Find where the given text appears and provide that cell's center as (X, Y) coordinate. 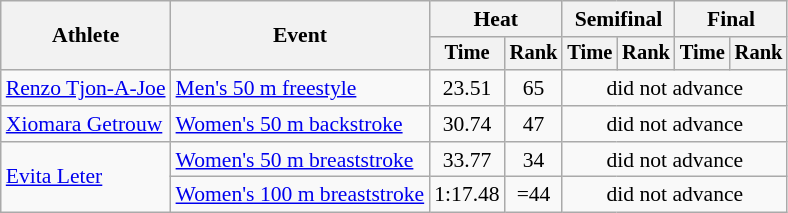
Men's 50 m freestyle (300, 88)
Final (731, 19)
Heat (496, 19)
34 (534, 160)
1:17.48 (466, 195)
Semifinal (618, 19)
23.51 (466, 88)
47 (534, 124)
Xiomara Getrouw (86, 124)
Women's 50 m breaststroke (300, 160)
Renzo Tjon-A-Joe (86, 88)
Women's 100 m breaststroke (300, 195)
33.77 (466, 160)
Women's 50 m backstroke (300, 124)
=44 (534, 195)
Evita Leter (86, 178)
Athlete (86, 36)
65 (534, 88)
30.74 (466, 124)
Event (300, 36)
